Pinpoint the cell where the given text exists, returning its [x, y] midpoint coordinate. 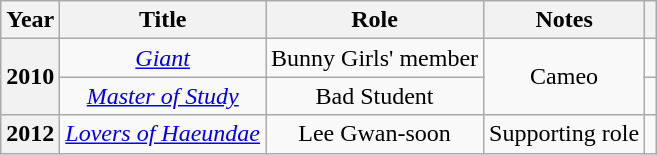
Notes [564, 20]
Lovers of Haeundae [163, 134]
Year [30, 20]
Title [163, 20]
2010 [30, 77]
Giant [163, 58]
Master of Study [163, 96]
Lee Gwan-soon [375, 134]
Bunny Girls' member [375, 58]
2012 [30, 134]
Role [375, 20]
Bad Student [375, 96]
Cameo [564, 77]
Supporting role [564, 134]
